Detect which cell encompasses the target text, then output its [x, y] center coordinate. 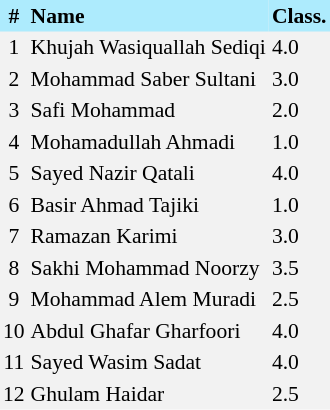
3.5 [300, 268]
Mohammad Saber Sultani [148, 79]
Basir Ahmad Tajiki [148, 205]
2.0 [300, 110]
# [14, 16]
Mohamadullah Ahmadi [148, 142]
Mohammad Alem Muradi [148, 300]
5 [14, 174]
Ghulam Haidar [148, 394]
11 [14, 362]
4 [14, 142]
Sakhi Mohammad Noorzy [148, 268]
10 [14, 331]
2 [14, 79]
12 [14, 394]
Khujah Wasiquallah Sediqi [148, 48]
Abdul Ghafar Gharfoori [148, 331]
Safi Mohammad [148, 110]
9 [14, 300]
Class. [300, 16]
Sayed Nazir Qatali [148, 174]
Ramazan Karimi [148, 236]
3 [14, 110]
Sayed Wasim Sadat [148, 362]
Name [148, 16]
8 [14, 268]
1 [14, 48]
7 [14, 236]
6 [14, 205]
